Pinpoint the cell where the given text exists, returning its [X, Y] midpoint coordinate. 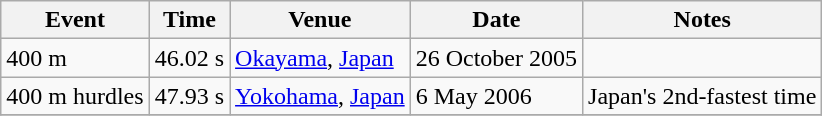
400 m hurdles [75, 96]
Okayama, Japan [320, 58]
Yokohama, Japan [320, 96]
6 May 2006 [496, 96]
Date [496, 20]
47.93 s [189, 96]
Time [189, 20]
46.02 s [189, 58]
Venue [320, 20]
Event [75, 20]
400 m [75, 58]
Japan's 2nd-fastest time [702, 96]
Notes [702, 20]
26 October 2005 [496, 58]
